Find where the given text appears and provide that cell's center as [x, y] coordinate. 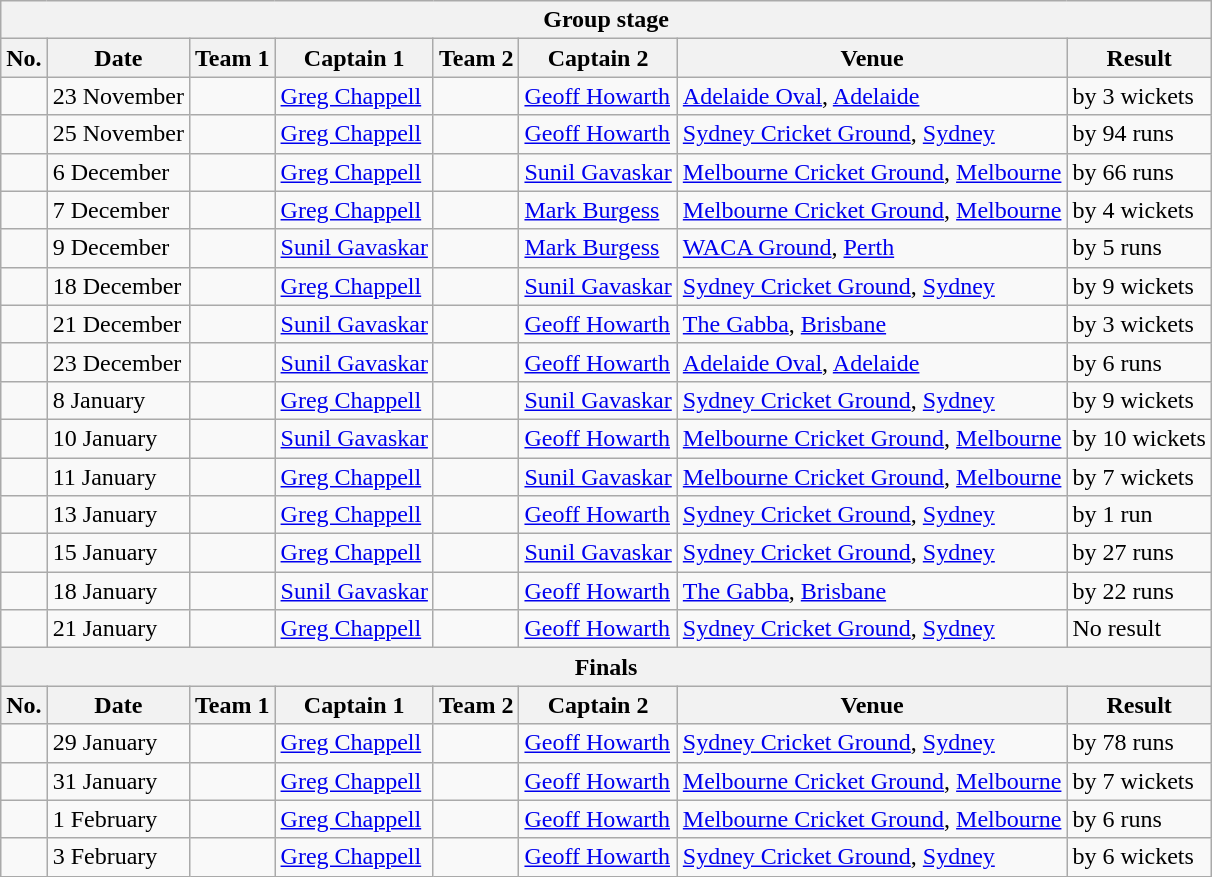
by 4 wickets [1139, 210]
by 27 runs [1139, 553]
7 December [118, 210]
1 February [118, 819]
Group stage [606, 20]
13 January [118, 515]
23 December [118, 362]
WACA Ground, Perth [872, 248]
18 December [118, 286]
by 94 runs [1139, 134]
by 10 wickets [1139, 438]
25 November [118, 134]
29 January [118, 743]
11 January [118, 477]
Finals [606, 667]
by 66 runs [1139, 172]
by 5 runs [1139, 248]
3 February [118, 857]
by 78 runs [1139, 743]
by 6 wickets [1139, 857]
9 December [118, 248]
18 January [118, 591]
21 December [118, 324]
No result [1139, 629]
6 December [118, 172]
by 1 run [1139, 515]
10 January [118, 438]
15 January [118, 553]
21 January [118, 629]
by 22 runs [1139, 591]
8 January [118, 400]
31 January [118, 781]
23 November [118, 96]
